Return the (X, Y) coordinate for the center point of the cell that contains the specified text.  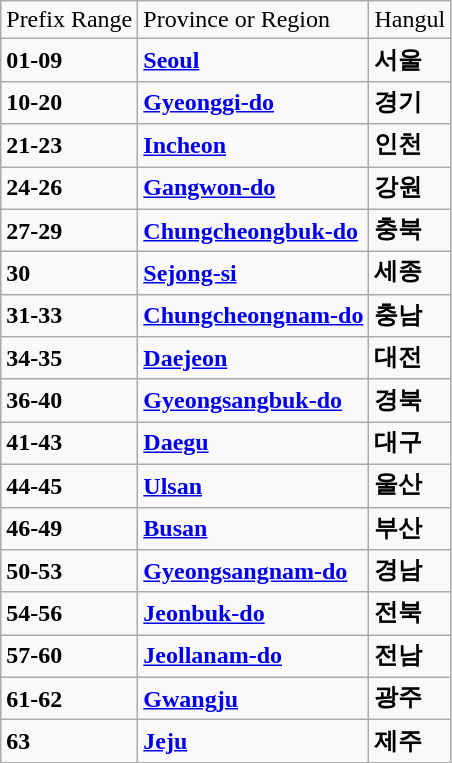
44-45 (70, 486)
대구 (410, 444)
Hangul (410, 20)
34-35 (70, 358)
Province or Region (254, 20)
Busan (254, 528)
24-26 (70, 188)
전북 (410, 614)
41-43 (70, 444)
전남 (410, 656)
Chungcheongbuk-do (254, 230)
01-09 (70, 60)
부산 (410, 528)
경남 (410, 572)
Daejeon (254, 358)
인천 (410, 146)
Gyeongsangnam-do (254, 572)
54-56 (70, 614)
Gwangju (254, 698)
Sejong-si (254, 274)
Gyeongsangbuk-do (254, 400)
30 (70, 274)
울산 (410, 486)
10-20 (70, 102)
세종 (410, 274)
충북 (410, 230)
Ulsan (254, 486)
대전 (410, 358)
63 (70, 742)
Prefix Range (70, 20)
충남 (410, 316)
46-49 (70, 528)
Incheon (254, 146)
27-29 (70, 230)
Jeonbuk-do (254, 614)
경북 (410, 400)
경기 (410, 102)
광주 (410, 698)
50-53 (70, 572)
서울 (410, 60)
Gangwon-do (254, 188)
57-60 (70, 656)
36-40 (70, 400)
Jeollanam-do (254, 656)
Seoul (254, 60)
강원 (410, 188)
Jeju (254, 742)
제주 (410, 742)
21-23 (70, 146)
Daegu (254, 444)
31-33 (70, 316)
Gyeonggi-do (254, 102)
Chungcheongnam-do (254, 316)
61-62 (70, 698)
